Pinpoint the cell where the given text exists, returning its [x, y] midpoint coordinate. 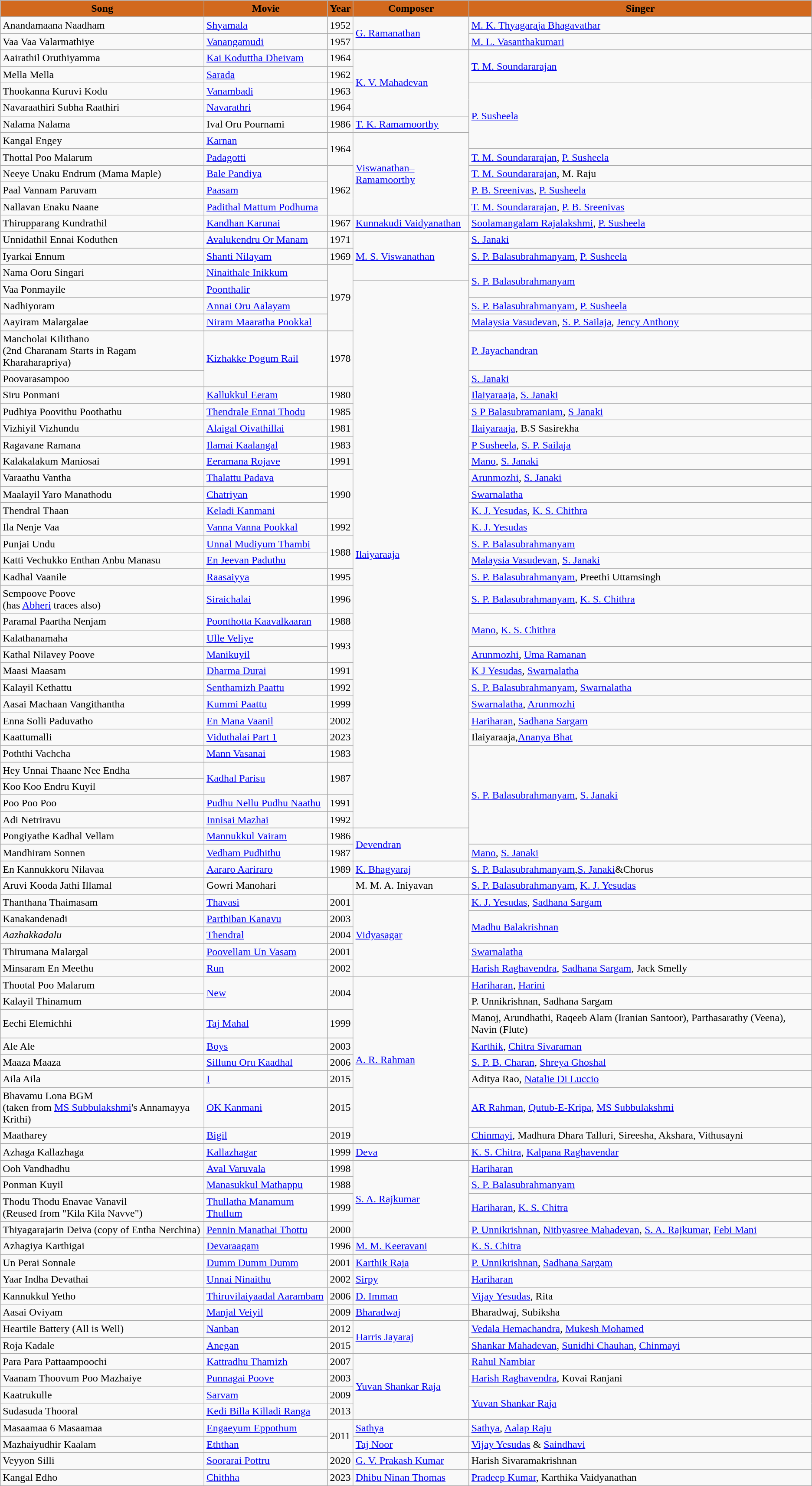
Thendral [265, 935]
2013 [340, 1411]
Masaamaa 6 Masaamaa [102, 1428]
Ilaiyaraaja, S. Janaki [640, 395]
Koo Koo Endru Kuyil [102, 787]
Kallazhagar [265, 1152]
Thodu Thodu Enavae Vanavil(Reused from "Kila Kila Navve") [102, 1208]
Nadhiyoram [102, 306]
Manoj, Arundhathi, Raqeeb Alam (Iranian Santoor), Parthasarathy (Veena), Navin (Flute) [640, 1024]
Ponman Kuyil [102, 1185]
T. M. Soundararajan, P. B. Sreenivas [640, 207]
Thootal Poo Malarum [102, 985]
S. P. Balasubrahmanyam,S. Janaki&Chorus [640, 869]
Kunnakudi Vaidyanathan [411, 223]
Eechi Elemichhi [102, 1024]
Pradeep Kumar, Karthika Vaidyanathan [640, 1477]
Kummi Paattu [265, 704]
Pongiyathe Kadhal Vellam [102, 836]
Mann Vasanai [265, 753]
Aval Varuvala [265, 1169]
Aayiram Malargalae [102, 322]
Vanangamudi [265, 42]
Karthik, Chitra Sivaraman [640, 1046]
Kalathanamaha [102, 638]
G. Ramanathan [411, 33]
Harish Sivaramakrishnan [640, 1461]
Navarathri [265, 108]
Dumm Dumm Dumm [265, 1263]
Kadhal Vaanile [102, 577]
Kangal Engey [102, 141]
Kangal Edho [102, 1477]
Kanakandenadi [102, 919]
Ilaiyaraaja, B.S Sasirekha [640, 428]
Aairathil Oruthiyamma [102, 58]
Mella Mella [102, 75]
Paal Vannam Paruvam [102, 190]
Ragavane Ramana [102, 445]
En Jeevan Paduthu [265, 560]
Mano, K. S. Chithra [640, 630]
Engaeyum Eppothum [265, 1428]
T. M. Soundararajan, P. Susheela [640, 157]
Ulle Veliye [265, 638]
Sathya [411, 1428]
P Susheela, S. P. Sailaja [640, 445]
Arunmozhi, Uma Ramanan [640, 655]
2007 [340, 1362]
Vizhiyil Vizhundu [102, 428]
1985 [340, 412]
Year [340, 9]
1980 [340, 395]
Kalakalakum Maniosai [102, 461]
Poo Poo Poo [102, 803]
Aruvi Kooda Jathi Illamal [102, 886]
Kizhakke Pogum Rail [265, 359]
Poththi Vachcha [102, 753]
Vaa Vaa Valarmathiye [102, 42]
Paasam [265, 190]
Ilamai Kaalangal [265, 445]
Bharadwaj, Subiksha [640, 1312]
Sudasuda Thooral [102, 1411]
Alaigal Oivathillai [265, 428]
Iyarkai Ennum [102, 256]
M. M. Keeravani [411, 1246]
Thiyagarajarin Deiva (copy of Entha Nerchina) [102, 1230]
Hey Unnai Thaane Nee Endha [102, 770]
Rahul Nambiar [640, 1362]
Avalukendru Or Manam [265, 240]
G. V. Prakash Kumar [411, 1461]
1952 [340, 25]
Nanban [265, 1329]
M. S. Viswanathan [411, 256]
Poovellam Un Vasam [265, 952]
Malaysia Vasudevan, S. Janaki [640, 560]
Hariharan, Sadhana Sargam [640, 720]
Gowri Manohari [265, 886]
1998 [340, 1169]
Chatriyan [265, 494]
Aazhakkadalu [102, 935]
T. K. Ramamoorthy [411, 124]
Thavasi [265, 902]
Soorarai Pottru [265, 1461]
Niram Maaratha Pookkal [265, 322]
Manasukkul Mathappu [265, 1185]
Vidyasagar [411, 935]
Vanambadi [265, 91]
New [265, 993]
Aasai Oviyam [102, 1312]
P. Susheela [640, 116]
M. K. Thyagaraja Bhagavathar [640, 25]
K. J. Yesudas [640, 527]
S. P. Balasubrahmanyam, K. S. Chithra [640, 599]
Soolamangalam Rajalakshmi, P. Susheela [640, 223]
2000 [340, 1230]
Aararo Aariraro [265, 869]
M. M. A. Iniyavan [411, 886]
1969 [340, 256]
Veyyon Silli [102, 1461]
Ilaiyaraaja,Ananya Bhat [640, 737]
Pennin Manathai Thottu [265, 1230]
Devaraagam [265, 1246]
Thottal Poo Malarum [102, 157]
AR Rahman, Qutub-E-Kripa, MS Subbulakshmi [640, 1107]
1967 [340, 223]
1979 [340, 298]
P. Jayachandran [640, 350]
Eeramana Rojave [265, 461]
Sempoove Poove(has Abheri traces also) [102, 599]
Pudhiya Poovithu Poothathu [102, 412]
Arunmozhi, S. Janaki [640, 478]
Un Perai Sonnale [102, 1263]
T. M. Soundararajan, M. Raju [640, 173]
Padagotti [265, 157]
Malaysia Vasudevan, S. P. Sailaja, Jency Anthony [640, 322]
1971 [340, 240]
Bharadwaj [411, 1312]
Bigil [265, 1136]
Sarada [265, 75]
Ilaiyaraaja [411, 554]
2019 [340, 1136]
Vaa Ponmayile [102, 289]
Thendrale Ennai Thodu [265, 412]
En Mana Vaanil [265, 720]
Azhaga Kallazhaga [102, 1152]
Mannukkul Vairam [265, 836]
Keladi Kanmani [265, 511]
Shanti Nilayam [265, 256]
Azhagiya Karthigai [102, 1246]
Movie [265, 9]
Swarnalatha, Arunmozhi [640, 704]
K. S. Chitra [640, 1246]
Katti Vechukko Enthan Anbu Manasu [102, 560]
Shankar Mahadevan, Sunidhi Chauhan, Chinmayi [640, 1345]
Aasai Machaan Vangithantha [102, 704]
Thanthana Thaimasam [102, 902]
1957 [340, 42]
Thirupparang Kundrathil [102, 223]
Poonthotta Kaavalkaaran [265, 622]
Annai Oru Aalayam [265, 306]
Padithal Mattum Podhuma [265, 207]
1990 [340, 494]
Vedala Hemachandra, Mukesh Mohamed [640, 1329]
I [265, 1079]
Aditya Rao, Natalie Di Luccio [640, 1079]
Varaathu Vantha [102, 478]
Poonthalir [265, 289]
Deva [411, 1152]
A. R. Rahman [411, 1060]
Kalayil Kethattu [102, 687]
K. S. Chitra, Kalpana Raghavendar [640, 1152]
Thiruvilaiyaadal Aarambam [265, 1296]
Poovarasampoo [102, 379]
Bhavamu Lona BGM(taken from MS Subbulakshmi's Annamayya Krithi) [102, 1107]
Anegan [265, 1345]
Harris Jayaraj [411, 1337]
Singer [640, 9]
Composer [411, 9]
Adi Netriravu [102, 820]
Viduthalai Part 1 [265, 737]
Unnal Mudiyum Thambi [265, 544]
Innisai Mazhai [265, 820]
En Kannukkoru Nilavaa [102, 869]
Raasaiyya [265, 577]
Kattradhu Thamizh [265, 1362]
Eththan [265, 1444]
Unnidathil Ennai Koduthen [102, 240]
1963 [340, 91]
Anandamaana Naadham [102, 25]
Song [102, 9]
T. M. Soundararajan [640, 66]
S. P. B. Charan, Shreya Ghoshal [640, 1063]
Chinmayi, Madhura Dhara Talluri, Sireesha, Akshara, Vithusayni [640, 1136]
Kaattumalli [102, 737]
Madhu Balakrishnan [640, 927]
Kalayil Thinamum [102, 1001]
K. J. Yesudas, K. S. Chithra [640, 511]
Ninaithale Inikkum [265, 273]
Dhibu Ninan Thomas [411, 1477]
Hariharan, Harini [640, 985]
Kannukkul Yetho [102, 1296]
Maasi Maasam [102, 671]
Nalama Nalama [102, 124]
Shyamala [265, 25]
Mancholai Kilithano(2nd Charanam Starts in Ragam Kharaharapriya) [102, 350]
Mazhaiyudhir Kaalam [102, 1444]
Maatharey [102, 1136]
Kaatrukulle [102, 1395]
Sathya, Aalap Raju [640, 1428]
Ival Oru Pournami [265, 124]
1989 [340, 869]
Kandhan Karunai [265, 223]
Kedi Billa Killadi Ranga [265, 1411]
2012 [340, 1329]
Sarvam [265, 1395]
Punnagai Poove [265, 1378]
Siru Ponmani [102, 395]
Thalattu Padava [265, 478]
1981 [340, 428]
Manjal Veiyil [265, 1312]
Navaraathiri Subha Raathiri [102, 108]
Mandhiram Sonnen [102, 853]
Maaza Maaza [102, 1063]
Siraichalai [265, 599]
P. B. Sreenivas, P. Susheela [640, 190]
Run [265, 968]
Thirumana Malargal [102, 952]
Kallukkul Eeram [265, 395]
Taj Mahal [265, 1024]
Thullatha Manamum Thullum [265, 1208]
K J Yesudas, Swarnalatha [640, 671]
K. V. Mahadevan [411, 83]
Kathal Nilavey Poove [102, 655]
OK Kanmani [265, 1107]
Enna Solli Paduvatho [102, 720]
Chithha [265, 1477]
Pudhu Nellu Pudhu Naathu [265, 803]
Nallavan Enaku Naane [102, 207]
Yaar Indha Devathai [102, 1279]
Nama Ooru Singari [102, 273]
Bale Pandiya [265, 173]
Neeye Unaku Endrum (Mama Maple) [102, 173]
Minsaram En Meethu [102, 968]
Aila Aila [102, 1079]
Kai Koduttha Dheivam [265, 58]
2020 [340, 1461]
Kadhal Parisu [265, 778]
Thookanna Kuruvi Kodu [102, 91]
Ale Ale [102, 1046]
S. P. Balasubrahmanyam, K. J. Yesudas [640, 886]
S. P. Balasubrahmanyam, S. Janaki [640, 795]
S. P. Balasubrahmanyam, Preethi Uttamsingh [640, 577]
Parthiban Kanavu [265, 919]
K. J. Yesudas, Sadhana Sargam [640, 902]
S P Balasubramaniam, S Janaki [640, 412]
Vijay Yesudas, Rita [640, 1296]
1995 [340, 577]
Viswanathan–Ramamoorthy [411, 173]
Heartile Battery (All is Well) [102, 1329]
S. A. Rajkumar [411, 1199]
Karnan [265, 141]
Thendral Thaan [102, 511]
Ooh Vandhadhu [102, 1169]
Para Para Pattaampoochi [102, 1362]
Dharma Durai [265, 671]
Karthik Raja [411, 1263]
Ila Nenje Vaa [102, 527]
Unnai Ninaithu [265, 1279]
Maalayil Yaro Manathodu [102, 494]
Roja Kadale [102, 1345]
P. Unnikrishnan, Nithyasree Mahadevan, S. A. Rajkumar, Febi Mani [640, 1230]
S. P. Balasubrahmanyam, Swarnalatha [640, 687]
D. Imman [411, 1296]
Devendran [411, 844]
2011 [340, 1436]
M. L. Vasanthakumari [640, 42]
Punjai Undu [102, 544]
Vaanam Thoovum Poo Mazhaiye [102, 1378]
K. Bhagyaraj [411, 869]
Manikuyil [265, 655]
Vijay Yesudas & Saindhavi [640, 1444]
1978 [340, 359]
Vanna Vanna Pookkal [265, 527]
Vedham Pudhithu [265, 853]
Taj Noor [411, 1444]
Sillunu Oru Kaadhal [265, 1063]
1993 [340, 646]
Harish Raghavendra, Sadhana Sargam, Jack Smelly [640, 968]
Hariharan, K. S. Chitra [640, 1208]
Paramal Paartha Nenjam [102, 622]
Senthamizh Paattu [265, 687]
Harish Raghavendra, Kovai Ranjani [640, 1378]
Sirpy [411, 1279]
Boys [265, 1046]
